From the cell containing the given text, extract its center point as (X, Y) coordinate. 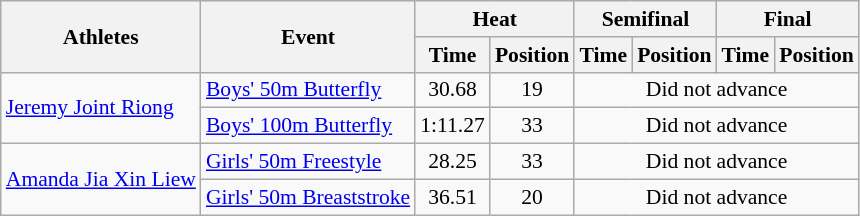
Athletes (101, 36)
Final (788, 19)
1:11.27 (452, 126)
Boys' 100m Butterfly (308, 126)
36.51 (452, 197)
Girls' 50m Freestyle (308, 162)
Boys' 50m Butterfly (308, 90)
Girls' 50m Breaststroke (308, 197)
19 (532, 90)
28.25 (452, 162)
20 (532, 197)
Semifinal (645, 19)
Jeremy Joint Riong (101, 108)
30.68 (452, 90)
Event (308, 36)
Heat (494, 19)
Amanda Jia Xin Liew (101, 180)
